Output the [X, Y] coordinate of the center of the cell containing the given text.  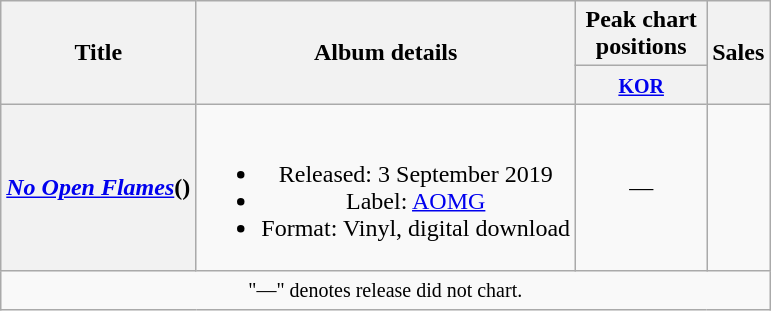
"—" denotes release did not chart. [386, 290]
Album details [386, 52]
KOR [642, 85]
— [642, 188]
Title [98, 52]
Peak chart positions [642, 34]
No Open Flames() [98, 188]
Sales [738, 52]
Released: 3 September 2019Label: AOMGFormat: Vinyl, digital download [386, 188]
